Capture the cell that displays the provided text and extract its (x, y) central coordinate. 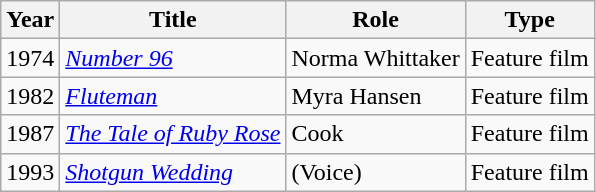
1974 (30, 58)
Title (173, 20)
Cook (376, 134)
Norma Whittaker (376, 58)
1982 (30, 96)
Shotgun Wedding (173, 172)
(Voice) (376, 172)
Year (30, 20)
Number 96 (173, 58)
Fluteman (173, 96)
Role (376, 20)
1987 (30, 134)
Myra Hansen (376, 96)
1993 (30, 172)
The Tale of Ruby Rose (173, 134)
Type (530, 20)
